For the text-containing cell, return its midpoint in (x, y) coordinate format. 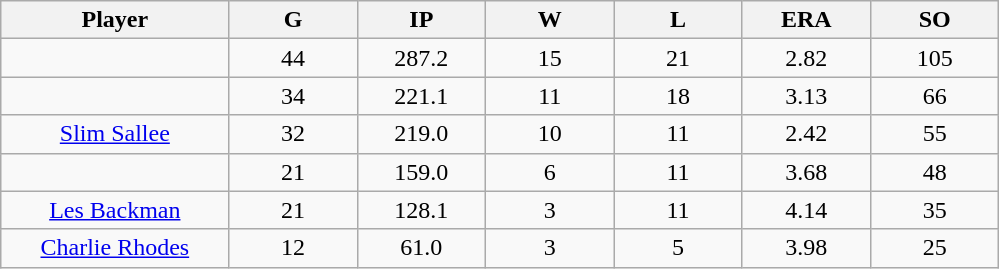
SO (934, 20)
W (550, 20)
G (293, 20)
48 (934, 172)
3.13 (806, 96)
ERA (806, 20)
12 (293, 248)
66 (934, 96)
3.68 (806, 172)
105 (934, 58)
32 (293, 134)
34 (293, 96)
Slim Sallee (115, 134)
3.98 (806, 248)
55 (934, 134)
2.42 (806, 134)
Charlie Rhodes (115, 248)
35 (934, 210)
Player (115, 20)
10 (550, 134)
4.14 (806, 210)
128.1 (421, 210)
15 (550, 58)
L (678, 20)
159.0 (421, 172)
61.0 (421, 248)
18 (678, 96)
221.1 (421, 96)
Les Backman (115, 210)
6 (550, 172)
287.2 (421, 58)
44 (293, 58)
5 (678, 248)
2.82 (806, 58)
IP (421, 20)
219.0 (421, 134)
25 (934, 248)
